From the cell containing the given text, extract its center point as (x, y) coordinate. 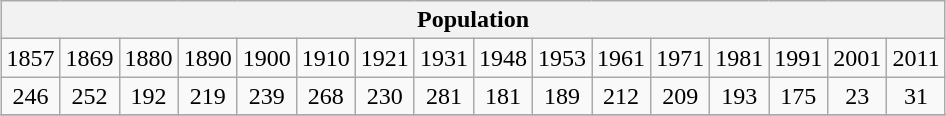
2011 (916, 58)
1910 (326, 58)
1971 (680, 58)
230 (384, 96)
Population (473, 20)
23 (858, 96)
1921 (384, 58)
2001 (858, 58)
181 (502, 96)
192 (148, 96)
175 (798, 96)
212 (622, 96)
1900 (266, 58)
1991 (798, 58)
209 (680, 96)
1953 (562, 58)
1880 (148, 58)
1948 (502, 58)
246 (30, 96)
239 (266, 96)
193 (740, 96)
252 (90, 96)
1961 (622, 58)
1981 (740, 58)
1931 (444, 58)
281 (444, 96)
1869 (90, 58)
219 (208, 96)
1890 (208, 58)
189 (562, 96)
268 (326, 96)
1857 (30, 58)
31 (916, 96)
